Pinpoint the cell where the given text exists, returning its [X, Y] midpoint coordinate. 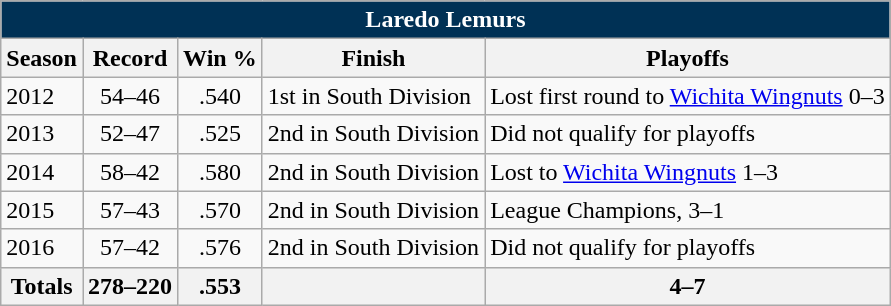
57–42 [130, 248]
.580 [220, 172]
58–42 [130, 172]
.553 [220, 286]
.570 [220, 210]
Lost first round to Wichita Wingnuts 0–3 [688, 96]
Totals [42, 286]
League Champions, 3–1 [688, 210]
Season [42, 58]
Finish [373, 58]
.525 [220, 134]
2014 [42, 172]
278–220 [130, 286]
.576 [220, 248]
.540 [220, 96]
2016 [42, 248]
Laredo Lemurs [446, 20]
2015 [42, 210]
52–47 [130, 134]
2012 [42, 96]
Win % [220, 58]
1st in South Division [373, 96]
2013 [42, 134]
4–7 [688, 286]
Record [130, 58]
57–43 [130, 210]
Playoffs [688, 58]
Lost to Wichita Wingnuts 1–3 [688, 172]
54–46 [130, 96]
